For the text-containing cell, return its midpoint in (X, Y) coordinate format. 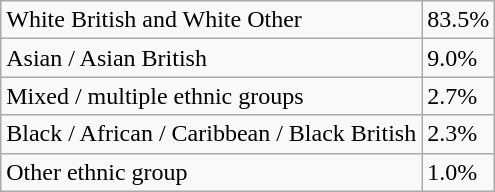
2.7% (458, 96)
Black / African / Caribbean / Black British (212, 134)
1.0% (458, 172)
Mixed / multiple ethnic groups (212, 96)
Other ethnic group (212, 172)
2.3% (458, 134)
83.5% (458, 20)
9.0% (458, 58)
White British and White Other (212, 20)
Asian / Asian British (212, 58)
